Output the (X, Y) coordinate of the center of the cell containing the given text.  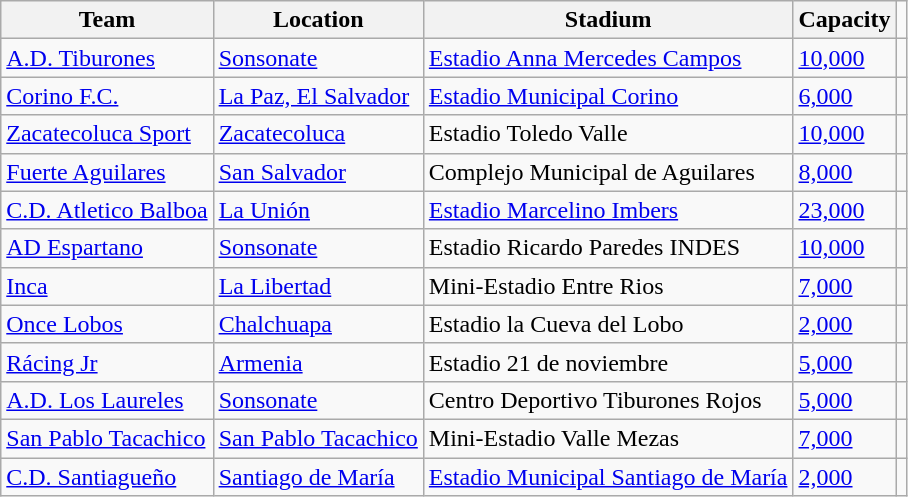
Estadio la Cueva del Lobo (608, 324)
Mini-Estadio Entre Rios (608, 286)
Capacity (844, 20)
La Unión (318, 210)
Centro Deportivo Tiburones Rojos (608, 400)
Estadio Ricardo Paredes INDES (608, 248)
A.D. Tiburones (107, 58)
AD Espartano (107, 248)
8,000 (844, 172)
Stadium (608, 20)
Estadio Anna Mercedes Campos (608, 58)
C.D. Santiagueño (107, 477)
Fuerte Aguilares (107, 172)
Estadio Marcelino Imbers (608, 210)
23,000 (844, 210)
Armenia (318, 362)
La Paz, El Salvador (318, 96)
C.D. Atletico Balboa (107, 210)
Santiago de María (318, 477)
Mini-Estadio Valle Mezas (608, 438)
San Salvador (318, 172)
Inca (107, 286)
Chalchuapa (318, 324)
La Libertad (318, 286)
Estadio Toledo Valle (608, 134)
Once Lobos (107, 324)
6,000 (844, 96)
Location (318, 20)
Estadio Municipal Santiago de María (608, 477)
Complejo Municipal de Aguilares (608, 172)
Zacatecoluca Sport (107, 134)
A.D. Los Laureles (107, 400)
Rácing Jr (107, 362)
Zacatecoluca (318, 134)
Corino F.C. (107, 96)
Estadio 21 de noviembre (608, 362)
Team (107, 20)
Estadio Municipal Corino (608, 96)
